Extract the [X, Y] coordinate from the center of the cell holding the provided text.  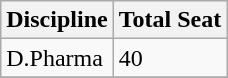
Discipline [57, 20]
Total Seat [170, 20]
D.Pharma [57, 58]
40 [170, 58]
